Return the [x, y] coordinate for the center point of the cell that contains the specified text.  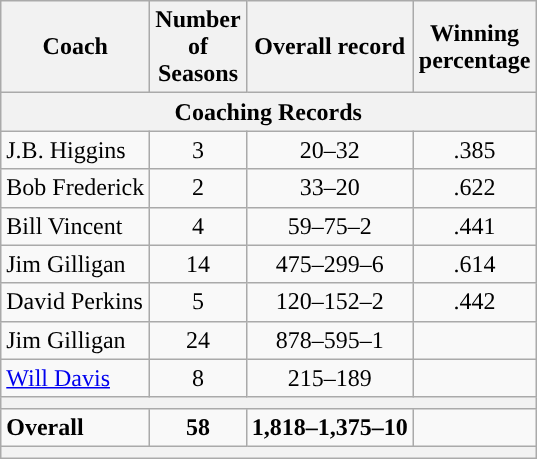
24 [198, 340]
4 [198, 226]
1,818–1,375–10 [330, 427]
475–299–6 [330, 264]
58 [198, 427]
.441 [474, 226]
.622 [474, 188]
878–595–1 [330, 340]
Coach [76, 47]
J.B. Higgins [76, 150]
Coaching Records [268, 112]
Will Davis [76, 378]
David Perkins [76, 302]
59–75–2 [330, 226]
5 [198, 302]
.614 [474, 264]
Bill Vincent [76, 226]
2 [198, 188]
14 [198, 264]
120–152–2 [330, 302]
Bob Frederick [76, 188]
Winning percentage [474, 47]
Numberof Seasons [198, 47]
215–189 [330, 378]
.442 [474, 302]
8 [198, 378]
Overall record [330, 47]
.385 [474, 150]
3 [198, 150]
33–20 [330, 188]
20–32 [330, 150]
Overall [76, 427]
